Return the (X, Y) coordinate for the center point of the cell that contains the specified text.  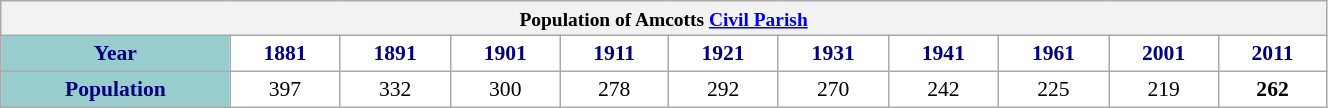
1901 (505, 54)
1881 (285, 54)
1931 (833, 54)
219 (1164, 90)
1961 (1053, 54)
1921 (723, 54)
Population of Amcotts Civil Parish (664, 18)
1891 (395, 54)
2001 (1164, 54)
278 (614, 90)
1911 (614, 54)
225 (1053, 90)
Year (116, 54)
2011 (1273, 54)
Population (116, 90)
242 (943, 90)
270 (833, 90)
1941 (943, 54)
332 (395, 90)
262 (1273, 90)
300 (505, 90)
292 (723, 90)
397 (285, 90)
